Return [X, Y] of the center of cell containing provided text 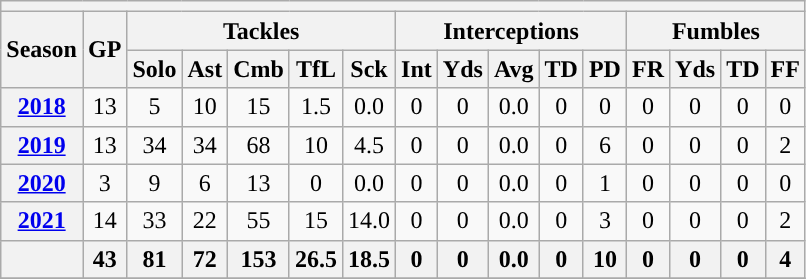
Cmb [259, 69]
22 [205, 221]
FF [785, 69]
Solo [154, 69]
33 [154, 221]
5 [154, 107]
14.0 [368, 221]
2021 [42, 221]
4.5 [368, 145]
Tackles [262, 31]
2018 [42, 107]
18.5 [368, 259]
1.5 [316, 107]
Sck [368, 69]
81 [154, 259]
2020 [42, 183]
26.5 [316, 259]
9 [154, 183]
1 [604, 183]
55 [259, 221]
153 [259, 259]
FR [648, 69]
PD [604, 69]
Interceptions [512, 31]
43 [104, 259]
GP [104, 50]
14 [104, 221]
68 [259, 145]
Fumbles [716, 31]
Int [417, 69]
Ast [205, 69]
Season [42, 50]
2019 [42, 145]
4 [785, 259]
72 [205, 259]
Avg [514, 69]
TfL [316, 69]
